Find where the given text appears and provide that cell's center as (x, y) coordinate. 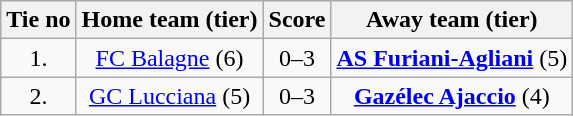
Gazélec Ajaccio (4) (452, 96)
2. (38, 96)
AS Furiani-Agliani (5) (452, 58)
Score (297, 20)
Home team (tier) (170, 20)
FC Balagne (6) (170, 58)
1. (38, 58)
Tie no (38, 20)
GC Lucciana (5) (170, 96)
Away team (tier) (452, 20)
